Pinpoint the cell where the given text exists, returning its [x, y] midpoint coordinate. 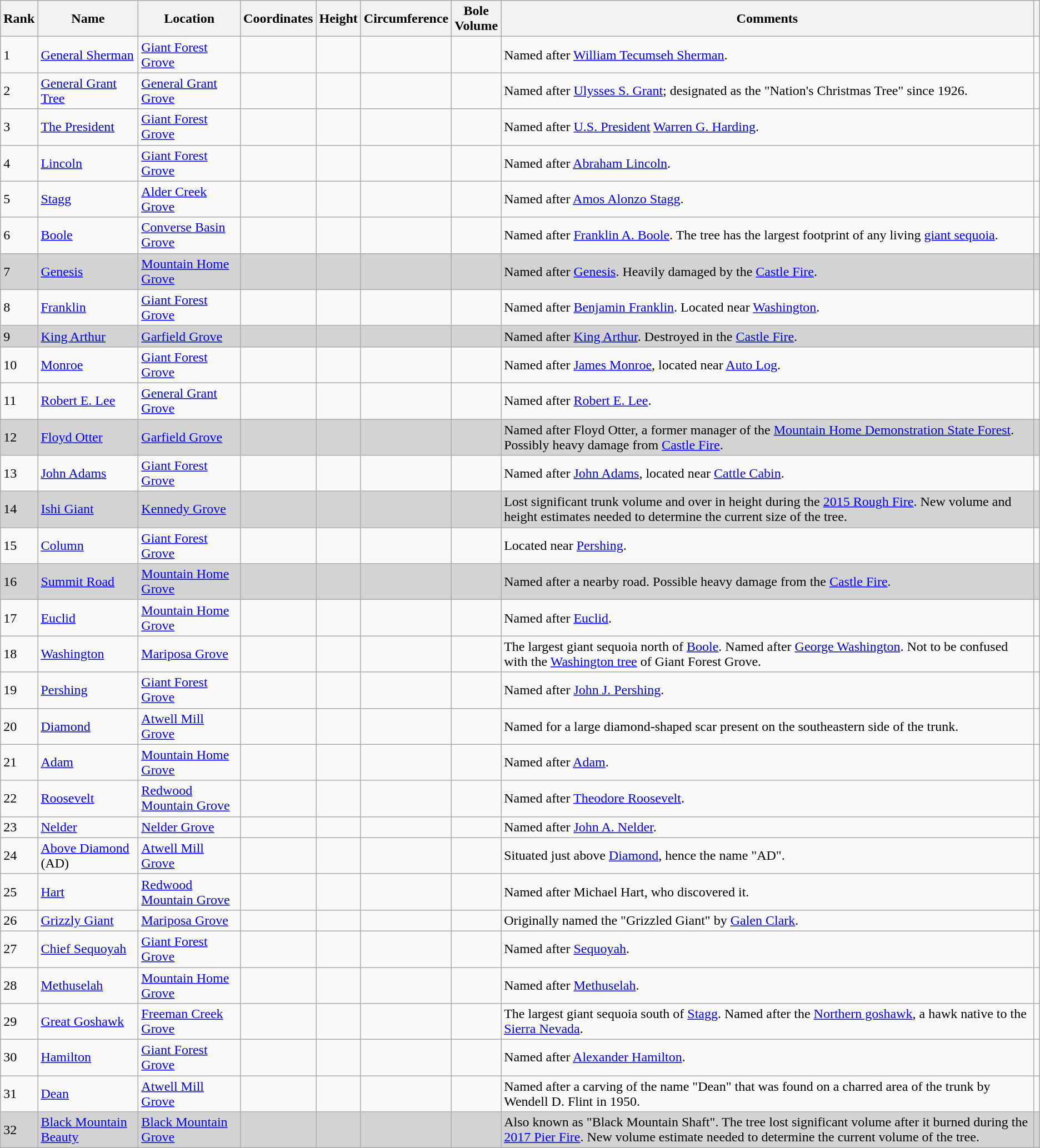
Freeman Creek Grove [189, 1022]
27 [19, 949]
25 [19, 892]
16 [19, 582]
Rank [19, 19]
26 [19, 920]
Named after Theodore Roosevelt. [767, 799]
Alder Creek Grove [189, 199]
Named after Floyd Otter, a former manager of the Mountain Home Demonstration State Forest. Possibly heavy damage from Castle Fire. [767, 437]
Named after Sequoyah. [767, 949]
Roosevelt [88, 799]
Named after a carving of the name "Dean" that was found on a charred area of the trunk by Wendell D. Flint in 1950. [767, 1094]
Named after Amos Alonzo Stagg. [767, 199]
The President [88, 127]
Named after a nearby road. Possible heavy damage from the Castle Fire. [767, 582]
Named after John Adams, located near Cattle Cabin. [767, 473]
2 [19, 91]
Named after Euclid. [767, 618]
Ishi Giant [88, 510]
Dean [88, 1094]
11 [19, 401]
Column [88, 545]
Grizzly Giant [88, 920]
Named after Michael Hart, who discovered it. [767, 892]
14 [19, 510]
Kennedy Grove [189, 510]
Above Diamond (AD) [88, 855]
3 [19, 127]
Monroe [88, 364]
Named after Ulysses S. Grant; designated as the "Nation's Christmas Tree" since 1926. [767, 91]
1 [19, 54]
Named after Franklin A. Boole. The tree has the largest footprint of any living giant sequoia. [767, 235]
Stagg [88, 199]
6 [19, 235]
Height [338, 19]
Named after King Arthur. Destroyed in the Castle Fire. [767, 336]
Named after Adam. [767, 762]
Named after Benjamin Franklin. Located near Washington. [767, 308]
King Arthur [88, 336]
Black Mountain Grove [189, 1130]
Black Mountain Beauty [88, 1130]
Named for a large diamond-shaped scar present on the southeastern side of the trunk. [767, 726]
23 [19, 827]
9 [19, 336]
Robert E. Lee [88, 401]
Hart [88, 892]
Named after Robert E. Lee. [767, 401]
General Grant Tree [88, 91]
Named after U.S. President Warren G. Harding. [767, 127]
17 [19, 618]
22 [19, 799]
Great Goshawk [88, 1022]
Franklin [88, 308]
10 [19, 364]
Hamilton [88, 1057]
21 [19, 762]
Methuselah [88, 985]
4 [19, 163]
Named after John J. Pershing. [767, 690]
31 [19, 1094]
Nelder Grove [189, 827]
32 [19, 1130]
7 [19, 271]
Washington [88, 654]
19 [19, 690]
8 [19, 308]
Chief Sequoyah [88, 949]
Named after William Tecumseh Sherman. [767, 54]
Pershing [88, 690]
The largest giant sequoia north of Boole. Named after George Washington. Not to be confused with the Washington tree of Giant Forest Grove. [767, 654]
The largest giant sequoia south of Stagg. Named after the Northern goshawk, a hawk native to the Sierra Nevada. [767, 1022]
24 [19, 855]
Name [88, 19]
Nelder [88, 827]
Named after John A. Nelder. [767, 827]
Named after Genesis. Heavily damaged by the Castle Fire. [767, 271]
30 [19, 1057]
15 [19, 545]
Genesis [88, 271]
13 [19, 473]
28 [19, 985]
5 [19, 199]
Named after Methuselah. [767, 985]
John Adams [88, 473]
Located near Pershing. [767, 545]
General Sherman [88, 54]
Location [189, 19]
20 [19, 726]
Converse Basin Grove [189, 235]
12 [19, 437]
Summit Road [88, 582]
Adam [88, 762]
Euclid [88, 618]
Named after Abraham Lincoln. [767, 163]
Diamond [88, 726]
Situated just above Diamond, hence the name "AD". [767, 855]
Circumference [406, 19]
Comments [767, 19]
29 [19, 1022]
Lincoln [88, 163]
BoleVolume [477, 19]
Coordinates [278, 19]
Floyd Otter [88, 437]
18 [19, 654]
Originally named the "Grizzled Giant" by Galen Clark. [767, 920]
Boole [88, 235]
Named after Alexander Hamilton. [767, 1057]
Named after James Monroe, located near Auto Log. [767, 364]
